Find where the given text appears and provide that cell's center as (x, y) coordinate. 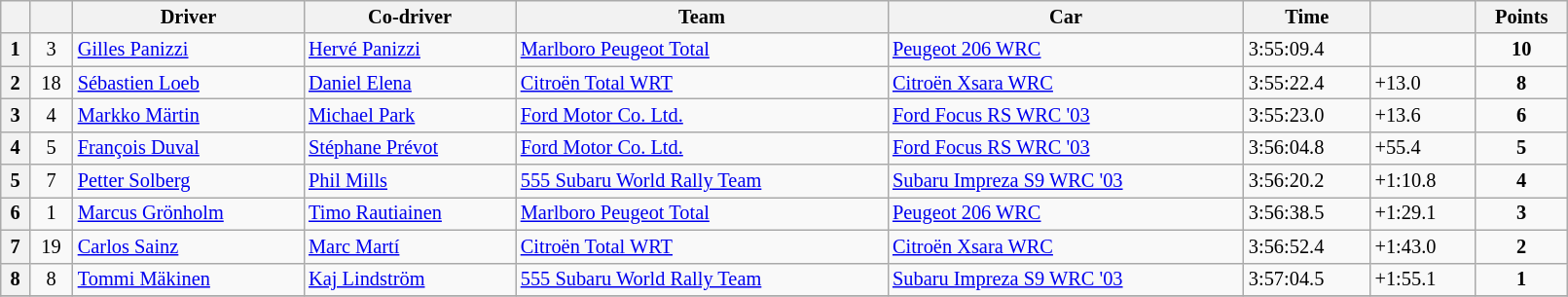
+1:29.1 (1423, 213)
Stéphane Prévot (410, 148)
Time (1307, 17)
Timo Rautiainen (410, 213)
Petter Solberg (189, 181)
Sébastien Loeb (189, 83)
10 (1522, 50)
3:56:04.8 (1307, 148)
3:56:20.2 (1307, 181)
3:55:23.0 (1307, 115)
3:56:38.5 (1307, 213)
+13.6 (1423, 115)
Car (1066, 17)
Marc Martí (410, 246)
+1:43.0 (1423, 246)
19 (51, 246)
Tommi Mäkinen (189, 279)
Marcus Grönholm (189, 213)
Co-driver (410, 17)
Gilles Panizzi (189, 50)
Carlos Sainz (189, 246)
+1:55.1 (1423, 279)
3:55:22.4 (1307, 83)
3:56:52.4 (1307, 246)
Team (702, 17)
Markko Märtin (189, 115)
François Duval (189, 148)
+1:10.8 (1423, 181)
Hervé Panizzi (410, 50)
3:57:04.5 (1307, 279)
Driver (189, 17)
18 (51, 83)
3:55:09.4 (1307, 50)
Daniel Elena (410, 83)
+55.4 (1423, 148)
Points (1522, 17)
Phil Mills (410, 181)
+13.0 (1423, 83)
Michael Park (410, 115)
Kaj Lindström (410, 279)
